Scan for the cell matching the given text and deliver its (X, Y) coordinate at center. 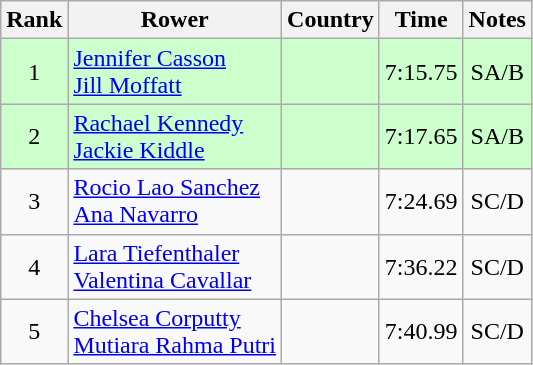
7:40.99 (421, 332)
2 (34, 136)
Rank (34, 20)
7:15.75 (421, 72)
Country (331, 20)
Notes (497, 20)
Rocio Lao SanchezAna Navarro (175, 202)
7:36.22 (421, 266)
Rachael KennedyJackie Kiddle (175, 136)
7:17.65 (421, 136)
4 (34, 266)
Lara TiefenthalerValentina Cavallar (175, 266)
Rower (175, 20)
7:24.69 (421, 202)
Time (421, 20)
5 (34, 332)
1 (34, 72)
Jennifer CassonJill Moffatt (175, 72)
Chelsea CorputtyMutiara Rahma Putri (175, 332)
3 (34, 202)
